Search for the cell housing the specified text and yield its [X, Y] center coordinate. 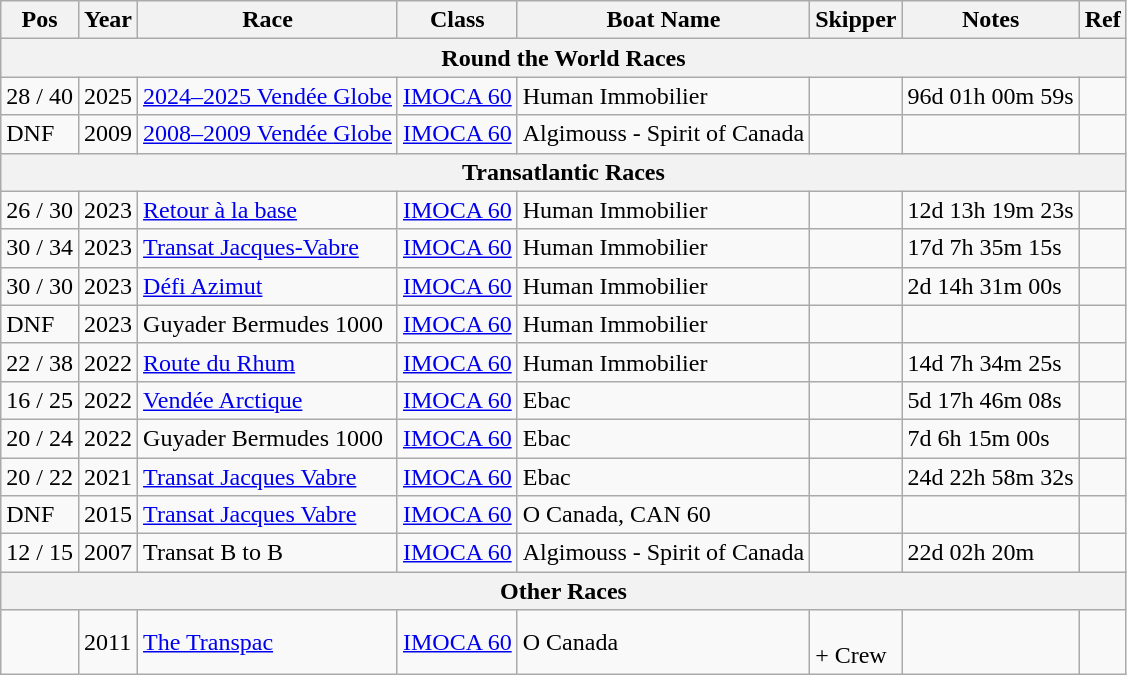
2009 [108, 134]
Défi Azimut [268, 286]
20 / 22 [40, 477]
30 / 34 [40, 248]
Vendée Arctique [268, 400]
7d 6h 15m 00s [990, 438]
Retour à la base [268, 210]
2007 [108, 553]
14d 7h 34m 25s [990, 362]
2015 [108, 515]
96d 01h 00m 59s [990, 96]
2021 [108, 477]
Round the World Races [564, 58]
O Canada [663, 642]
Transatlantic Races [564, 172]
Class [457, 20]
Skipper [856, 20]
17d 7h 35m 15s [990, 248]
30 / 30 [40, 286]
2008–2009 Vendée Globe [268, 134]
O Canada, CAN 60 [663, 515]
22 / 38 [40, 362]
5d 17h 46m 08s [990, 400]
22d 02h 20m [990, 553]
2011 [108, 642]
Ref [1102, 20]
16 / 25 [40, 400]
2025 [108, 96]
28 / 40 [40, 96]
26 / 30 [40, 210]
Pos [40, 20]
20 / 24 [40, 438]
Transat Jacques-Vabre [268, 248]
Race [268, 20]
24d 22h 58m 32s [990, 477]
12d 13h 19m 23s [990, 210]
Notes [990, 20]
The Transpac [268, 642]
Year [108, 20]
2d 14h 31m 00s [990, 286]
+ Crew [856, 642]
2024–2025 Vendée Globe [268, 96]
Route du Rhum [268, 362]
12 / 15 [40, 553]
Boat Name [663, 20]
Other Races [564, 591]
Transat B to B [268, 553]
